Identify which cell holds the provided text, then report its [x, y] central coordinate. 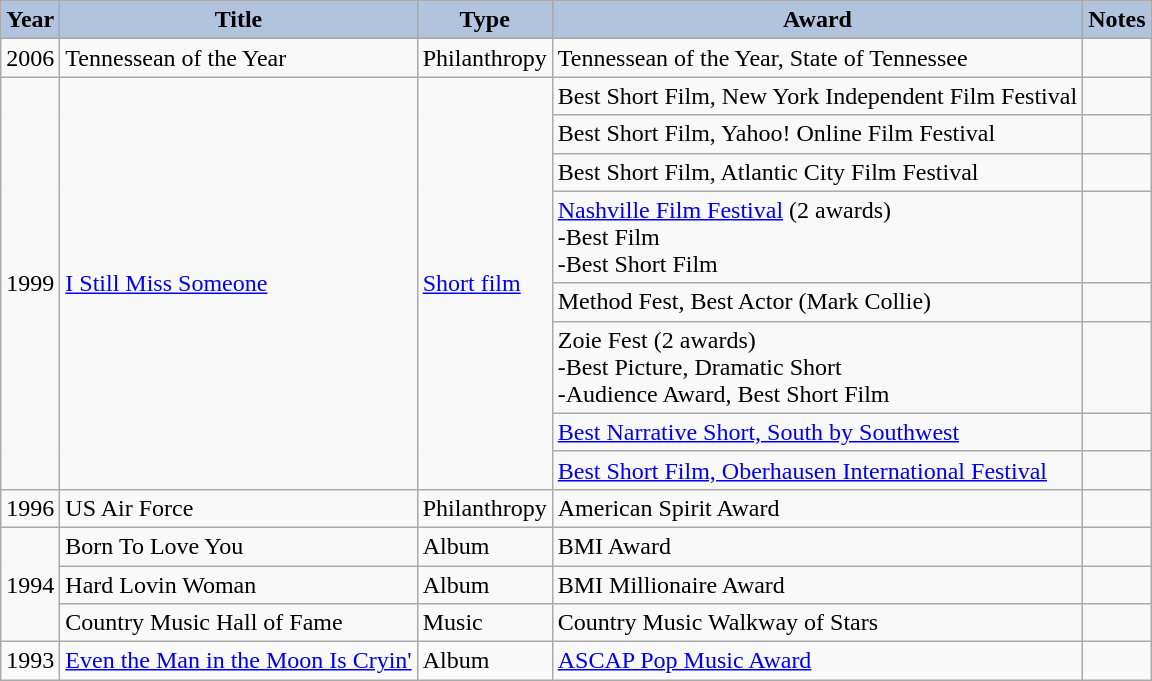
ASCAP Pop Music Award [817, 661]
Even the Man in the Moon Is Cryin' [238, 661]
Method Fest, Best Actor (Mark Collie) [817, 302]
1993 [30, 661]
Notes [1117, 20]
Hard Lovin Woman [238, 585]
Year [30, 20]
Best Short Film, Atlantic City Film Festival [817, 172]
1994 [30, 584]
I Still Miss Someone [238, 283]
Short film [484, 283]
Best Short Film, Oberhausen International Festival [817, 470]
Best Short Film, Yahoo! Online Film Festival [817, 134]
Tennessean of the Year, State of Tennessee [817, 58]
Born To Love You [238, 546]
Country Music Walkway of Stars [817, 623]
Best Short Film, New York Independent Film Festival [817, 96]
Award [817, 20]
1996 [30, 508]
Tennessean of the Year [238, 58]
2006 [30, 58]
US Air Force [238, 508]
Best Narrative Short, South by Southwest [817, 432]
BMI Millionaire Award [817, 585]
Zoie Fest (2 awards)-Best Picture, Dramatic Short-Audience Award, Best Short Film [817, 367]
1999 [30, 283]
Type [484, 20]
BMI Award [817, 546]
Title [238, 20]
Nashville Film Festival (2 awards)-Best Film-Best Short Film [817, 237]
Country Music Hall of Fame [238, 623]
American Spirit Award [817, 508]
Music [484, 623]
